Return [X, Y] of the center of cell containing provided text 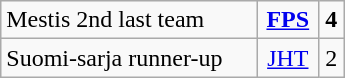
4 [331, 20]
Suomi-sarja runner-up [130, 58]
FPS [288, 20]
Mestis 2nd last team [130, 20]
JHT [288, 58]
2 [331, 58]
